From the cell containing the given text, extract its center point as (x, y) coordinate. 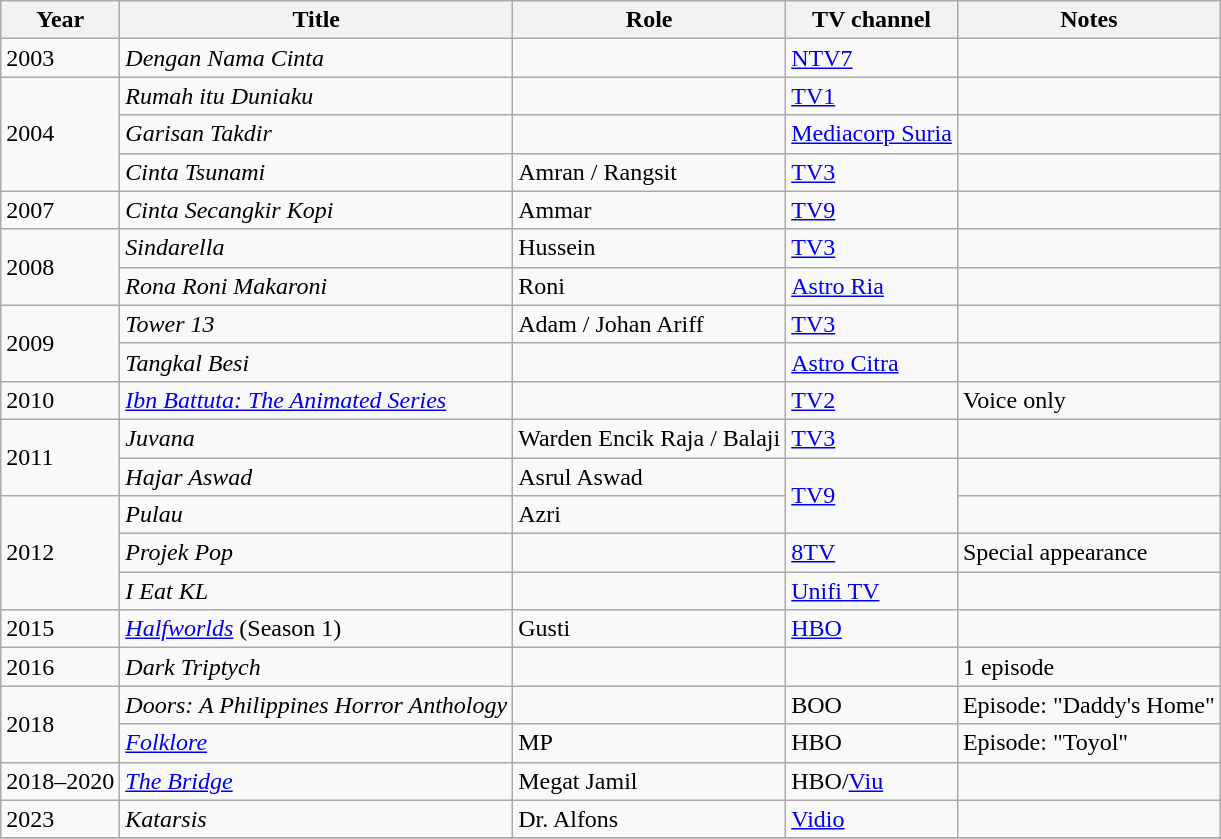
TV1 (872, 96)
Year (60, 20)
TV2 (872, 400)
Cinta Secangkir Kopi (316, 210)
NTV7 (872, 58)
HBO/Viu (872, 781)
2003 (60, 58)
Mediacorp Suria (872, 134)
Dark Triptych (316, 667)
MP (650, 743)
Special appearance (1088, 553)
TV channel (872, 20)
Dr. Alfons (650, 819)
2007 (60, 210)
Asrul Aswad (650, 477)
2008 (60, 267)
2009 (60, 343)
1 episode (1088, 667)
Tangkal Besi (316, 362)
2015 (60, 629)
Vidio (872, 819)
Folklore (316, 743)
Title (316, 20)
Doors: A Philippines Horror Anthology (316, 705)
Tower 13 (316, 324)
Gusti (650, 629)
Megat Jamil (650, 781)
2010 (60, 400)
Voice only (1088, 400)
Episode: "Daddy's Home" (1088, 705)
Notes (1088, 20)
Ammar (650, 210)
Unifi TV (872, 591)
2023 (60, 819)
Amran / Rangsit (650, 172)
Juvana (316, 438)
Ibn Battuta: The Animated Series (316, 400)
I Eat KL (316, 591)
Episode: "Toyol" (1088, 743)
Roni (650, 286)
Halfworlds (Season 1) (316, 629)
2016 (60, 667)
Dengan Nama Cinta (316, 58)
2004 (60, 134)
Sindarella (316, 248)
Astro Ria (872, 286)
2012 (60, 553)
Role (650, 20)
Garisan Takdir (316, 134)
Hussein (650, 248)
The Bridge (316, 781)
Hajar Aswad (316, 477)
8TV (872, 553)
Rumah itu Duniaku (316, 96)
Pulau (316, 515)
Projek Pop (316, 553)
Katarsis (316, 819)
Cinta Tsunami (316, 172)
Adam / Johan Ariff (650, 324)
2018–2020 (60, 781)
Rona Roni Makaroni (316, 286)
2018 (60, 724)
2011 (60, 457)
Astro Citra (872, 362)
Warden Encik Raja / Balaji (650, 438)
BOO (872, 705)
Azri (650, 515)
